Output the [X, Y] coordinate of the center of the cell containing the given text.  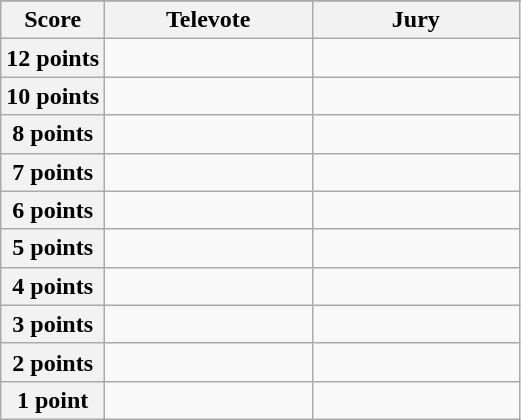
12 points [53, 58]
Score [53, 20]
4 points [53, 286]
7 points [53, 172]
Jury [416, 20]
2 points [53, 362]
10 points [53, 96]
5 points [53, 248]
1 point [53, 400]
8 points [53, 134]
Televote [209, 20]
3 points [53, 324]
6 points [53, 210]
